Search for the cell housing the specified text and yield its [X, Y] center coordinate. 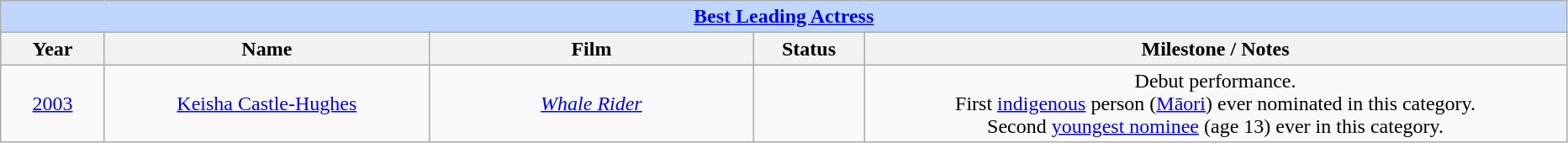
Name [267, 49]
Debut performance.First indigenous person (Māori) ever nominated in this category.Second youngest nominee (age 13) ever in this category. [1216, 103]
2003 [53, 103]
Whale Rider [591, 103]
Film [591, 49]
Best Leading Actress [784, 17]
Status [809, 49]
Milestone / Notes [1216, 49]
Keisha Castle-Hughes [267, 103]
Year [53, 49]
